Extract the [X, Y] coordinate from the center of the cell holding the provided text.  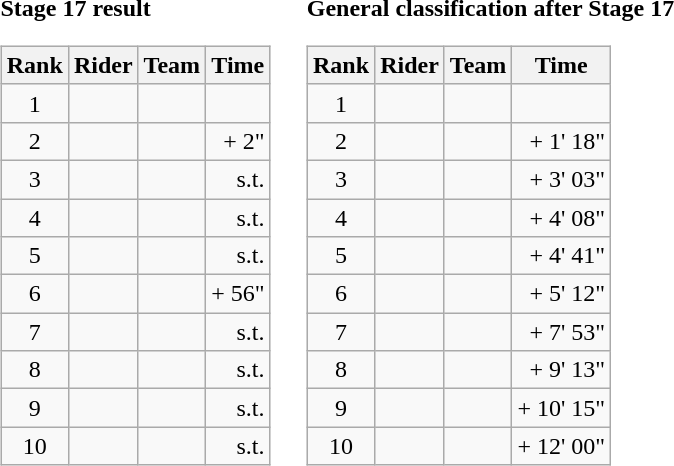
+ 4' 08" [562, 217]
+ 7' 53" [562, 332]
+ 12' 00" [562, 446]
+ 9' 13" [562, 370]
+ 3' 03" [562, 179]
+ 56" [238, 294]
+ 2" [238, 141]
+ 5' 12" [562, 294]
+ 1' 18" [562, 141]
+ 4' 41" [562, 256]
+ 10' 15" [562, 408]
